From the cell containing the given text, extract its center point as (x, y) coordinate. 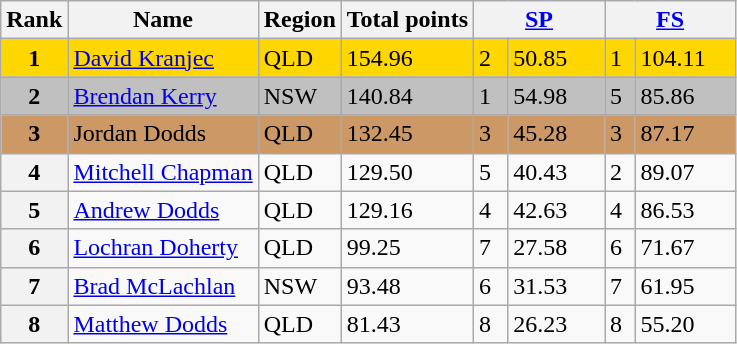
Matthew Dodds (163, 324)
Jordan Dodds (163, 134)
SP (540, 20)
71.67 (686, 248)
FS (670, 20)
Mitchell Chapman (163, 172)
129.50 (407, 172)
87.17 (686, 134)
27.58 (556, 248)
Name (163, 20)
89.07 (686, 172)
129.16 (407, 210)
Rank (34, 20)
140.84 (407, 96)
45.28 (556, 134)
85.86 (686, 96)
104.11 (686, 58)
Brendan Kerry (163, 96)
42.63 (556, 210)
Region (300, 20)
54.98 (556, 96)
61.95 (686, 286)
154.96 (407, 58)
93.48 (407, 286)
Brad McLachlan (163, 286)
55.20 (686, 324)
99.25 (407, 248)
81.43 (407, 324)
Total points (407, 20)
40.43 (556, 172)
Andrew Dodds (163, 210)
26.23 (556, 324)
132.45 (407, 134)
31.53 (556, 286)
50.85 (556, 58)
Lochran Doherty (163, 248)
86.53 (686, 210)
David Kranjec (163, 58)
